Extract the [X, Y] coordinate from the center of the cell holding the provided text.  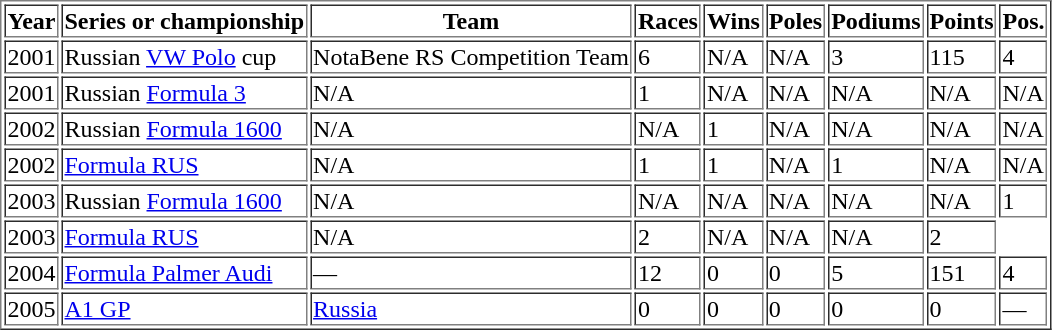
6 [668, 56]
Races [668, 20]
Series or championship [185, 20]
2005 [31, 308]
Russia [471, 308]
5 [876, 272]
Poles [796, 20]
A1 GP [185, 308]
Points [962, 20]
Pos. [1024, 20]
12 [668, 272]
Russian Formula 3 [185, 92]
Formula Palmer Audi [185, 272]
2004 [31, 272]
151 [962, 272]
Wins [734, 20]
Team [471, 20]
3 [876, 56]
Russian VW Polo cup [185, 56]
Podiums [876, 20]
115 [962, 56]
NotaBene RS Competition Team [471, 56]
Year [31, 20]
